Extract the [X, Y] coordinate from the center of the cell holding the provided text.  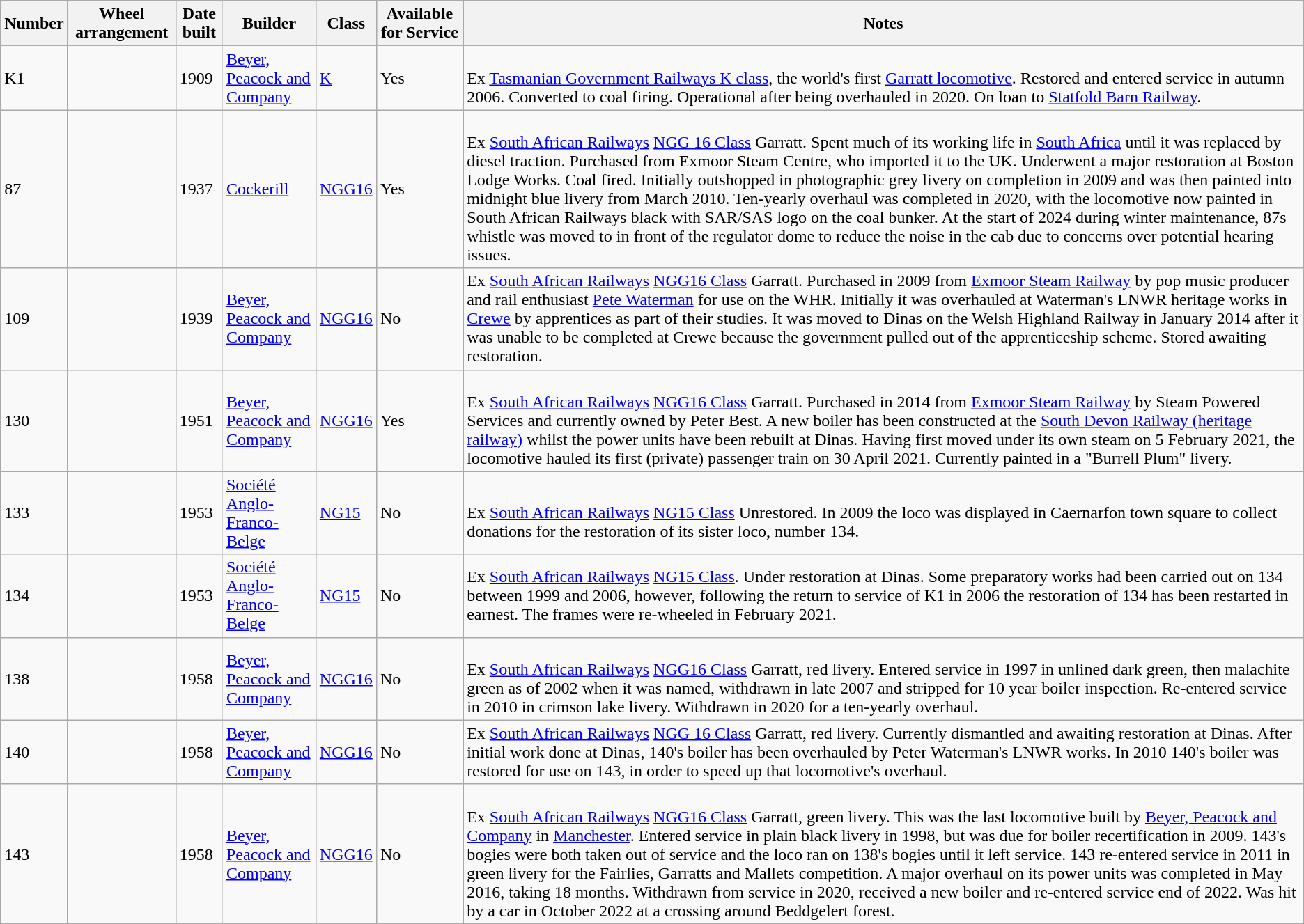
130 [34, 421]
Date built [199, 24]
1939 [199, 319]
1937 [199, 189]
Notes [883, 24]
K1 [34, 78]
1951 [199, 421]
87 [34, 189]
1909 [199, 78]
138 [34, 678]
Wheel arrangement [121, 24]
140 [34, 752]
Builder [269, 24]
Cockerill [269, 189]
133 [34, 512]
Class [346, 24]
134 [34, 596]
Number [34, 24]
143 [34, 854]
Available for Service [419, 24]
109 [34, 319]
K [346, 78]
